Identify which cell holds the provided text, then report its (x, y) central coordinate. 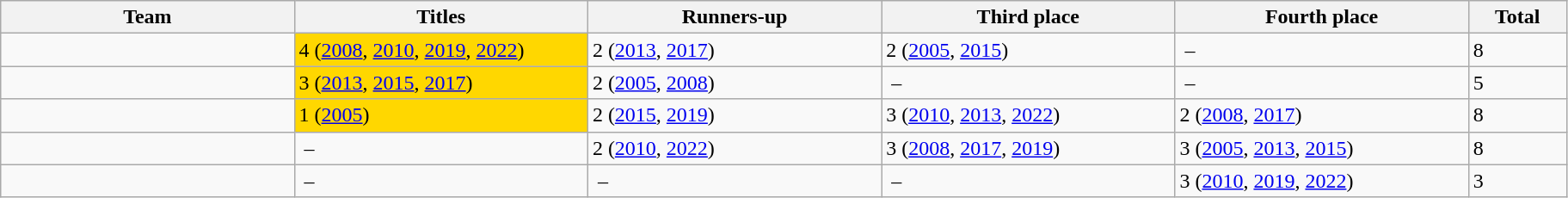
3 (1517, 181)
2 (2008, 2017) (1321, 115)
Runners-up (735, 17)
Titles (440, 17)
3 (2005, 2013, 2015) (1321, 148)
2 (2005, 2008) (735, 83)
3 (2008, 2017, 2019) (1029, 148)
Total (1517, 17)
3 (2010, 2013, 2022) (1029, 115)
3 (2013, 2015, 2017) (440, 83)
2 (2015, 2019) (735, 115)
Team (148, 17)
2 (2013, 2017) (735, 50)
2 (2010, 2022) (735, 148)
5 (1517, 83)
2 (2005, 2015) (1029, 50)
4 (2008, 2010, 2019, 2022) (440, 50)
Fourth place (1321, 17)
3 (2010, 2019, 2022) (1321, 181)
1 (2005) (440, 115)
Third place (1029, 17)
